Return [x, y] of the center of cell containing provided text 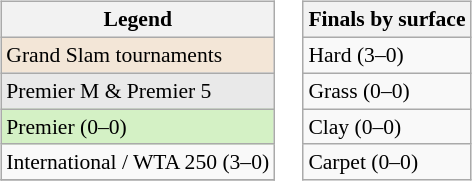
Premier M & Premier 5 [138, 91]
Grand Slam tournaments [138, 55]
Carpet (0–0) [386, 162]
Grass (0–0) [386, 91]
Hard (3–0) [386, 55]
Finals by surface [386, 20]
Premier (0–0) [138, 127]
Clay (0–0) [386, 127]
Legend [138, 20]
International / WTA 250 (3–0) [138, 162]
